Determine the [X, Y] coordinate at the center of the cell enclosing the given text.  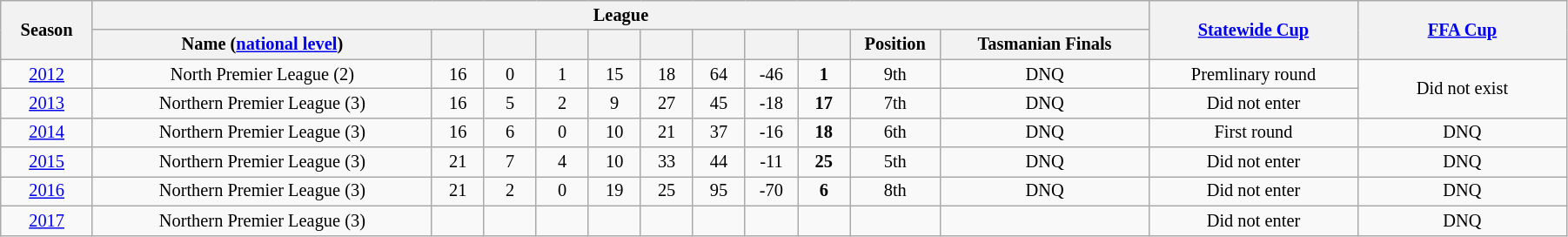
6th [895, 132]
2016 [47, 191]
44 [719, 162]
-46 [771, 74]
Position [895, 44]
Season [47, 30]
-16 [771, 132]
-11 [771, 162]
64 [719, 74]
Did not exist [1462, 89]
Tasmanian Finals [1045, 44]
2013 [47, 103]
2015 [47, 162]
5 [510, 103]
37 [719, 132]
League [620, 15]
2012 [47, 74]
7th [895, 103]
33 [667, 162]
2017 [47, 220]
95 [719, 191]
-18 [771, 103]
9th [895, 74]
17 [824, 103]
First round [1254, 132]
7 [510, 162]
-70 [771, 191]
5th [895, 162]
9 [614, 103]
FFA Cup [1462, 30]
Statewide Cup [1254, 30]
45 [719, 103]
4 [562, 162]
8th [895, 191]
Premlinary round [1254, 74]
2014 [47, 132]
27 [667, 103]
15 [614, 74]
North Premier League (2) [262, 74]
Name (national level) [262, 44]
19 [614, 191]
